Capture the cell that displays the provided text and extract its [x, y] central coordinate. 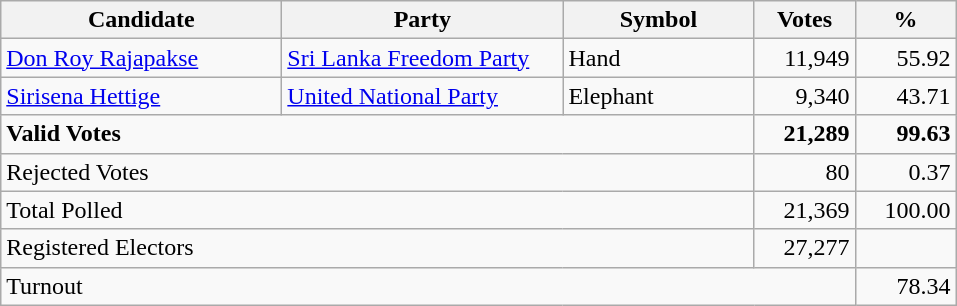
0.37 [906, 172]
100.00 [906, 210]
% [906, 20]
United National Party [422, 96]
Valid Votes [378, 134]
Sirisena Hettige [142, 96]
27,277 [804, 248]
Registered Electors [378, 248]
Elephant [658, 96]
Hand [658, 58]
Party [422, 20]
Votes [804, 20]
21,369 [804, 210]
99.63 [906, 134]
9,340 [804, 96]
Symbol [658, 20]
43.71 [906, 96]
55.92 [906, 58]
Sri Lanka Freedom Party [422, 58]
Rejected Votes [378, 172]
Candidate [142, 20]
11,949 [804, 58]
80 [804, 172]
Turnout [428, 286]
Don Roy Rajapakse [142, 58]
Total Polled [378, 210]
78.34 [906, 286]
21,289 [804, 134]
